Capture the cell that displays the provided text and extract its (X, Y) central coordinate. 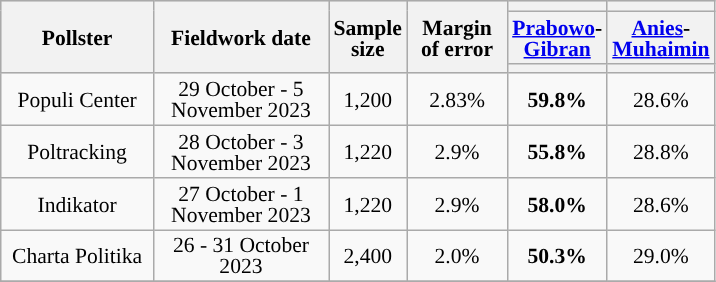
58.0% (557, 204)
59.8% (557, 100)
50.3% (557, 256)
Indikator (78, 204)
29.0% (660, 256)
2.83% (457, 100)
2,400 (367, 256)
26 - 31 October 2023 (240, 256)
Anies-Muhaimin (660, 37)
27 October - 1 November 2023 (240, 204)
Populi Center (78, 100)
Pollster (78, 37)
Poltracking (78, 152)
2.0% (457, 256)
29 October - 5 November 2023 (240, 100)
Prabowo-Gibran (557, 37)
Sample size (367, 37)
Fieldwork date (240, 37)
1,200 (367, 100)
55.8% (557, 152)
28 October - 3 November 2023 (240, 152)
Margin of error (457, 37)
28.8% (660, 152)
Charta Politika (78, 256)
